For the text-containing cell, return its midpoint in [X, Y] coordinate format. 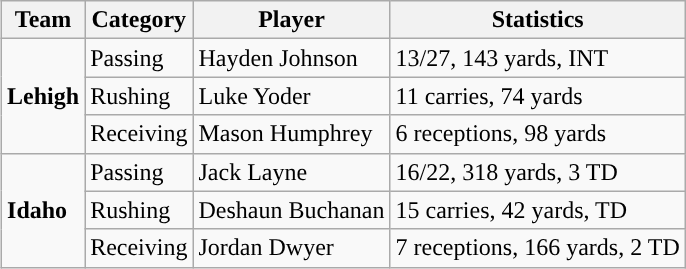
11 carries, 74 yards [538, 96]
Mason Humphrey [292, 134]
Hayden Johnson [292, 58]
13/27, 143 yards, INT [538, 58]
Idaho [44, 210]
Team [44, 20]
Luke Yoder [292, 96]
Jack Layne [292, 172]
Category [139, 20]
Player [292, 20]
Deshaun Buchanan [292, 210]
Statistics [538, 20]
6 receptions, 98 yards [538, 134]
7 receptions, 166 yards, 2 TD [538, 248]
15 carries, 42 yards, TD [538, 210]
Lehigh [44, 96]
16/22, 318 yards, 3 TD [538, 172]
Jordan Dwyer [292, 248]
